Identify which cell holds the provided text, then report its (X, Y) central coordinate. 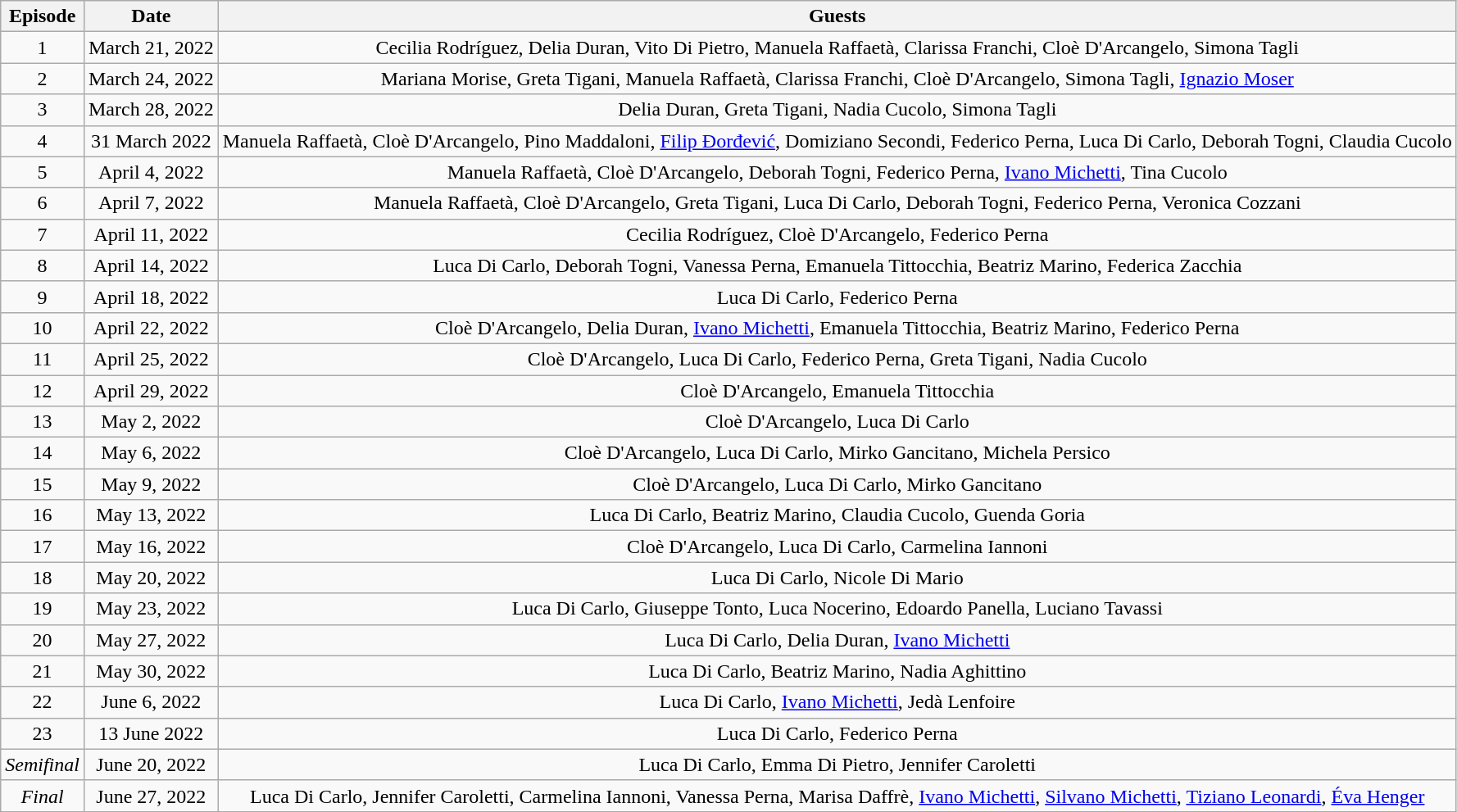
Luca Di Carlo, Jennifer Caroletti, Carmelina Iannoni, Vanessa Perna, Marisa Daffrè, Ivano Michetti, Silvano Michetti, Tiziano Leonardi, Éva Henger (837, 796)
13 (43, 422)
19 (43, 609)
2 (43, 79)
March 21, 2022 (151, 48)
Final (43, 796)
Mariana Morise, Greta Tigani, Manuela Raffaetà, Clarissa Franchi, Cloè D'Arcangelo, Simona Tagli, Ignazio Moser (837, 79)
May 16, 2022 (151, 547)
March 28, 2022 (151, 110)
17 (43, 547)
April 25, 2022 (151, 359)
23 (43, 733)
May 30, 2022 (151, 671)
18 (43, 578)
22 (43, 702)
June 27, 2022 (151, 796)
June 20, 2022 (151, 764)
Episode (43, 16)
4 (43, 141)
21 (43, 671)
April 29, 2022 (151, 391)
Manuela Raffaetà, Cloè D'Arcangelo, Greta Tigani, Luca Di Carlo, Deborah Togni, Federico Perna, Veronica Cozzani (837, 203)
Delia Duran, Greta Tigani, Nadia Cucolo, Simona Tagli (837, 110)
20 (43, 640)
May 6, 2022 (151, 453)
Cecilia Rodríguez, Cloè D'Arcangelo, Federico Perna (837, 234)
April 22, 2022 (151, 328)
April 7, 2022 (151, 203)
10 (43, 328)
Luca Di Carlo, Deborah Togni, Vanessa Perna, Emanuela Tittocchia, Beatriz Marino, Federica Zacchia (837, 265)
13 June 2022 (151, 733)
3 (43, 110)
Luca Di Carlo, Delia Duran, Ivano Michetti (837, 640)
Luca Di Carlo, Ivano Michetti, Jedà Lenfoire (837, 702)
May 23, 2022 (151, 609)
Manuela Raffaetà, Cloè D'Arcangelo, Deborah Togni, Federico Perna, Ivano Michetti, Tina Cucolo (837, 172)
Luca Di Carlo, Beatriz Marino, Nadia Aghittino (837, 671)
June 6, 2022 (151, 702)
May 27, 2022 (151, 640)
May 13, 2022 (151, 515)
May 2, 2022 (151, 422)
May 9, 2022 (151, 484)
1 (43, 48)
Cloè D'Arcangelo, Luca Di Carlo, Mirko Gancitano (837, 484)
8 (43, 265)
April 18, 2022 (151, 297)
April 11, 2022 (151, 234)
Cloè D'Arcangelo, Luca Di Carlo, Mirko Gancitano, Michela Persico (837, 453)
5 (43, 172)
Luca Di Carlo, Beatriz Marino, Claudia Cucolo, Guenda Goria (837, 515)
Luca Di Carlo, Giuseppe Tonto, Luca Nocerino, Edoardo Panella, Luciano Tavassi (837, 609)
Guests (837, 16)
Cloè D'Arcangelo, Delia Duran, Ivano Michetti, Emanuela Tittocchia, Beatriz Marino, Federico Perna (837, 328)
11 (43, 359)
6 (43, 203)
May 20, 2022 (151, 578)
Cloè D'Arcangelo, Luca Di Carlo (837, 422)
Cloè D'Arcangelo, Luca Di Carlo, Carmelina Iannoni (837, 547)
March 24, 2022 (151, 79)
Luca Di Carlo, Emma Di Pietro, Jennifer Caroletti (837, 764)
Manuela Raffaetà, Cloè D'Arcangelo, Pino Maddaloni, Filip Đorđević, Domiziano Secondi, Federico Perna, Luca Di Carlo, Deborah Togni, Claudia Cucolo (837, 141)
Semifinal (43, 764)
9 (43, 297)
Luca Di Carlo, Nicole Di Mario (837, 578)
Cecilia Rodríguez, Delia Duran, Vito Di Pietro, Manuela Raffaetà, Clarissa Franchi, Cloè D'Arcangelo, Simona Tagli (837, 48)
Cloè D'Arcangelo, Luca Di Carlo, Federico Perna, Greta Tigani, Nadia Cucolo (837, 359)
Cloè D'Arcangelo, Emanuela Tittocchia (837, 391)
April 14, 2022 (151, 265)
12 (43, 391)
16 (43, 515)
Date (151, 16)
15 (43, 484)
7 (43, 234)
April 4, 2022 (151, 172)
14 (43, 453)
31 March 2022 (151, 141)
